Return [X, Y] of the center of cell containing provided text 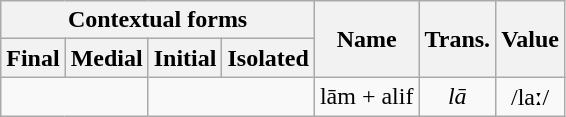
Isolated [268, 58]
Contextual forms [158, 20]
Initial [185, 58]
lā [458, 97]
Trans. [458, 39]
Name [366, 39]
Final [33, 58]
lām + alif [366, 97]
Medial [106, 58]
/laː/ [530, 97]
Value [530, 39]
